Return [x, y] of the center of cell containing provided text 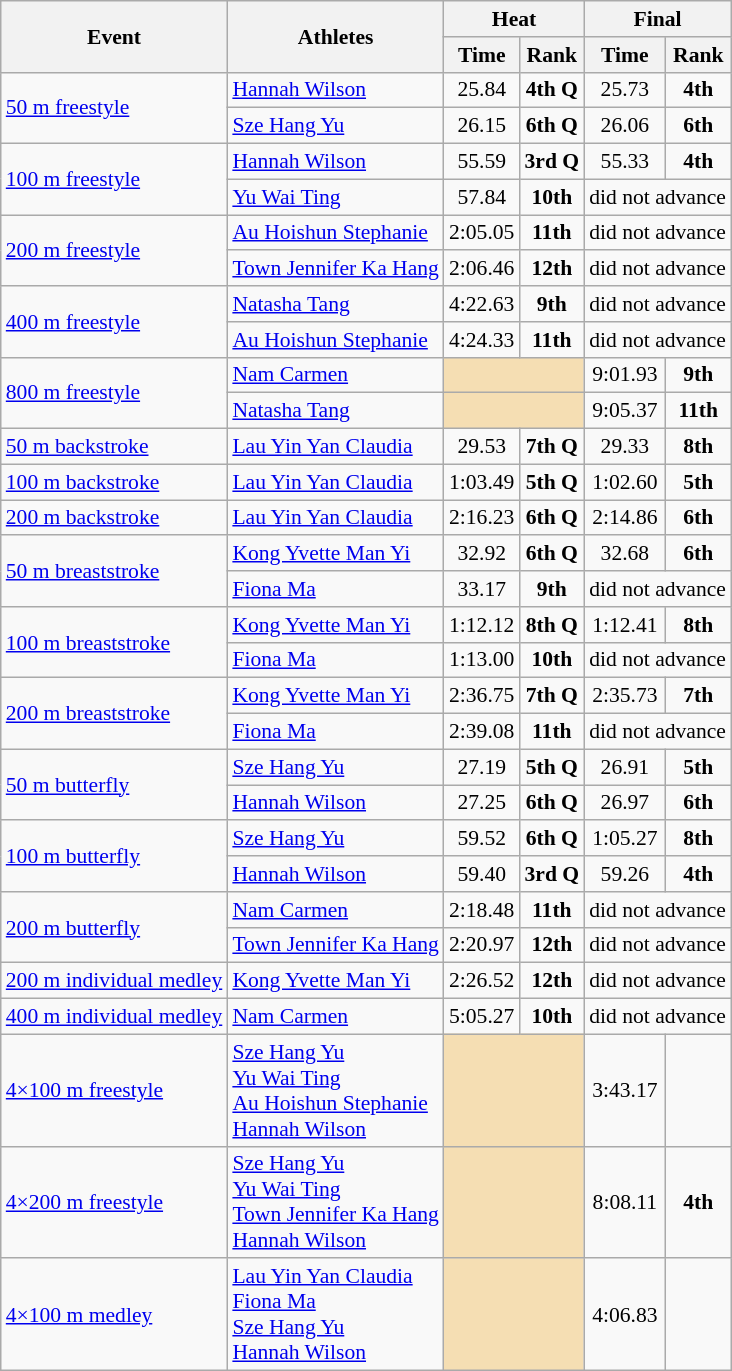
8th Q [552, 625]
33.17 [482, 589]
50 m backstroke [114, 447]
1:12.12 [482, 625]
9:05.37 [624, 411]
Sze Hang YuYu Wai TingAu Hoishun StephanieHannah Wilson [336, 1090]
1:02.60 [624, 482]
29.33 [624, 447]
8:08.11 [624, 1202]
1:03.49 [482, 482]
7th [698, 696]
59.52 [482, 839]
32.92 [482, 554]
26.91 [624, 767]
400 m freestyle [114, 322]
1:05.27 [624, 839]
26.06 [624, 126]
4×100 m freestyle [114, 1090]
2:05.05 [482, 233]
200 m butterfly [114, 928]
26.15 [482, 126]
4:06.83 [624, 1315]
25.84 [482, 90]
100 m butterfly [114, 856]
2:06.46 [482, 269]
27.19 [482, 767]
55.33 [624, 162]
800 m freestyle [114, 392]
1:12.41 [624, 625]
2:39.08 [482, 732]
400 m individual medley [114, 1017]
59.40 [482, 874]
Heat [514, 19]
4:24.33 [482, 340]
57.84 [482, 197]
200 m breaststroke [114, 714]
9:01.93 [624, 375]
Lau Yin Yan ClaudiaFiona MaSze Hang YuHannah Wilson [336, 1315]
2:14.86 [624, 518]
2:16.23 [482, 518]
27.25 [482, 803]
2:35.73 [624, 696]
2:20.97 [482, 945]
55.59 [482, 162]
200 m backstroke [114, 518]
50 m butterfly [114, 784]
4th Q [552, 90]
Athletes [336, 36]
32.68 [624, 554]
4×200 m freestyle [114, 1202]
100 m freestyle [114, 180]
5:05.27 [482, 1017]
29.53 [482, 447]
2:26.52 [482, 981]
Yu Wai Ting [336, 197]
3:43.17 [624, 1090]
4×100 m medley [114, 1315]
Event [114, 36]
50 m freestyle [114, 108]
200 m individual medley [114, 981]
2:36.75 [482, 696]
100 m backstroke [114, 482]
26.97 [624, 803]
1:13.00 [482, 660]
25.73 [624, 90]
59.26 [624, 874]
4:22.63 [482, 304]
200 m freestyle [114, 250]
Sze Hang YuYu Wai TingTown Jennifer Ka HangHannah Wilson [336, 1202]
100 m breaststroke [114, 642]
2:18.48 [482, 910]
50 m breaststroke [114, 572]
Final [658, 19]
